Extract the [X, Y] coordinate from the center of the cell holding the provided text.  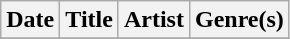
Title [90, 20]
Date [30, 20]
Artist [154, 20]
Genre(s) [239, 20]
